Pinpoint the cell where the given text exists, returning its (X, Y) midpoint coordinate. 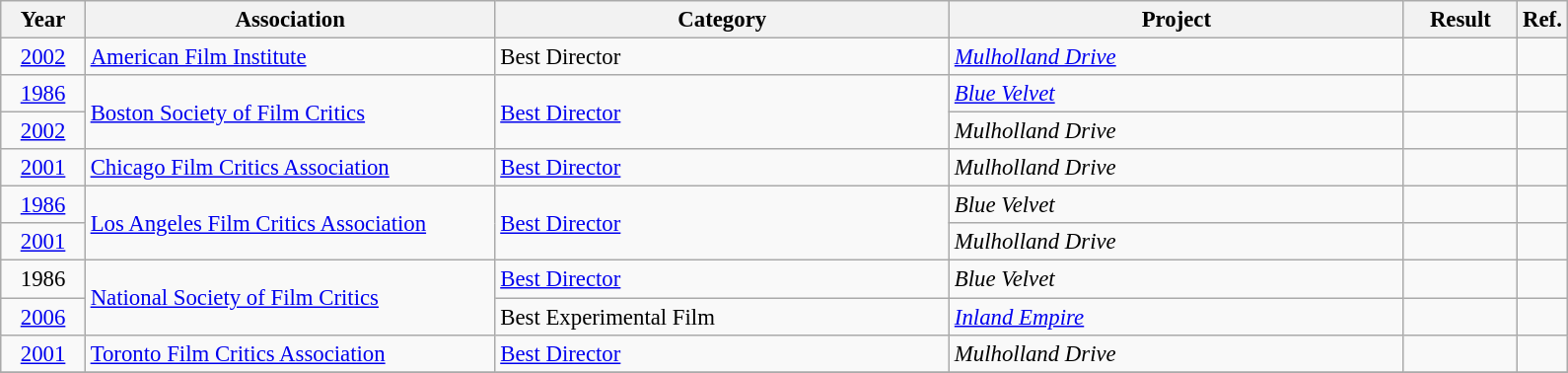
Category (722, 20)
Association (290, 20)
Toronto Film Critics Association (290, 353)
Inland Empire (1177, 317)
National Society of Film Critics (290, 298)
Project (1177, 20)
Chicago Film Critics Association (290, 168)
American Film Institute (290, 57)
2006 (43, 317)
Los Angeles Film Critics Association (290, 223)
Result (1461, 20)
Boston Society of Film Critics (290, 112)
Ref. (1542, 20)
Best Experimental Film (722, 317)
Year (43, 20)
